Identify which cell holds the provided text, then report its (x, y) central coordinate. 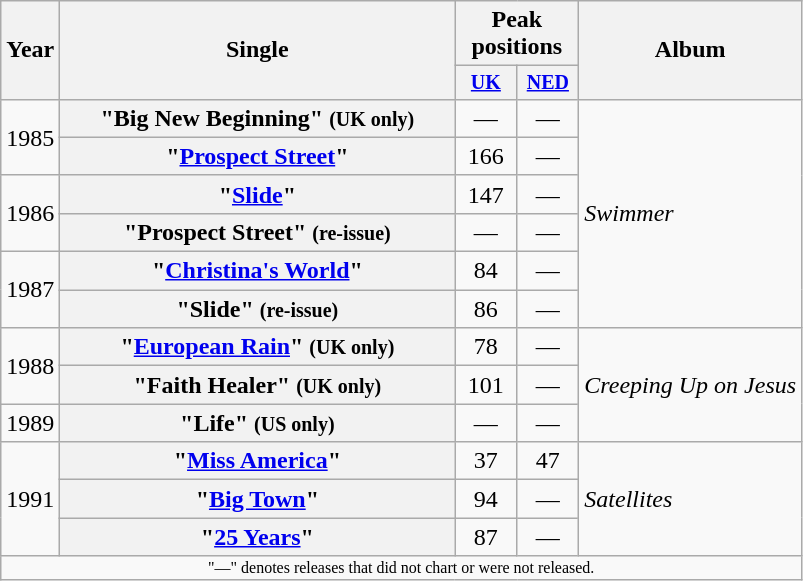
"Christina's World" (258, 271)
UK (486, 82)
Single (258, 50)
1991 (30, 499)
"Life" (US only) (258, 423)
1986 (30, 213)
"Big New Beginning" (UK only) (258, 118)
1989 (30, 423)
"Slide" (258, 194)
87 (486, 537)
"European Rain" (UK only) (258, 347)
"—" denotes releases that did not chart or were not released. (402, 568)
47 (548, 461)
"Prospect Street" (re-issue) (258, 232)
NED (548, 82)
Album (690, 50)
166 (486, 156)
94 (486, 499)
37 (486, 461)
Creeping Up on Jesus (690, 385)
78 (486, 347)
Year (30, 50)
"Prospect Street" (258, 156)
1985 (30, 137)
147 (486, 194)
84 (486, 271)
"Big Town" (258, 499)
Satellites (690, 499)
"25 Years" (258, 537)
101 (486, 385)
Peak positions (517, 34)
"Slide" (re-issue) (258, 309)
"Miss America" (258, 461)
1987 (30, 290)
1988 (30, 366)
86 (486, 309)
"Faith Healer" (UK only) (258, 385)
Swimmer (690, 213)
